For the text-containing cell, return its midpoint in (x, y) coordinate format. 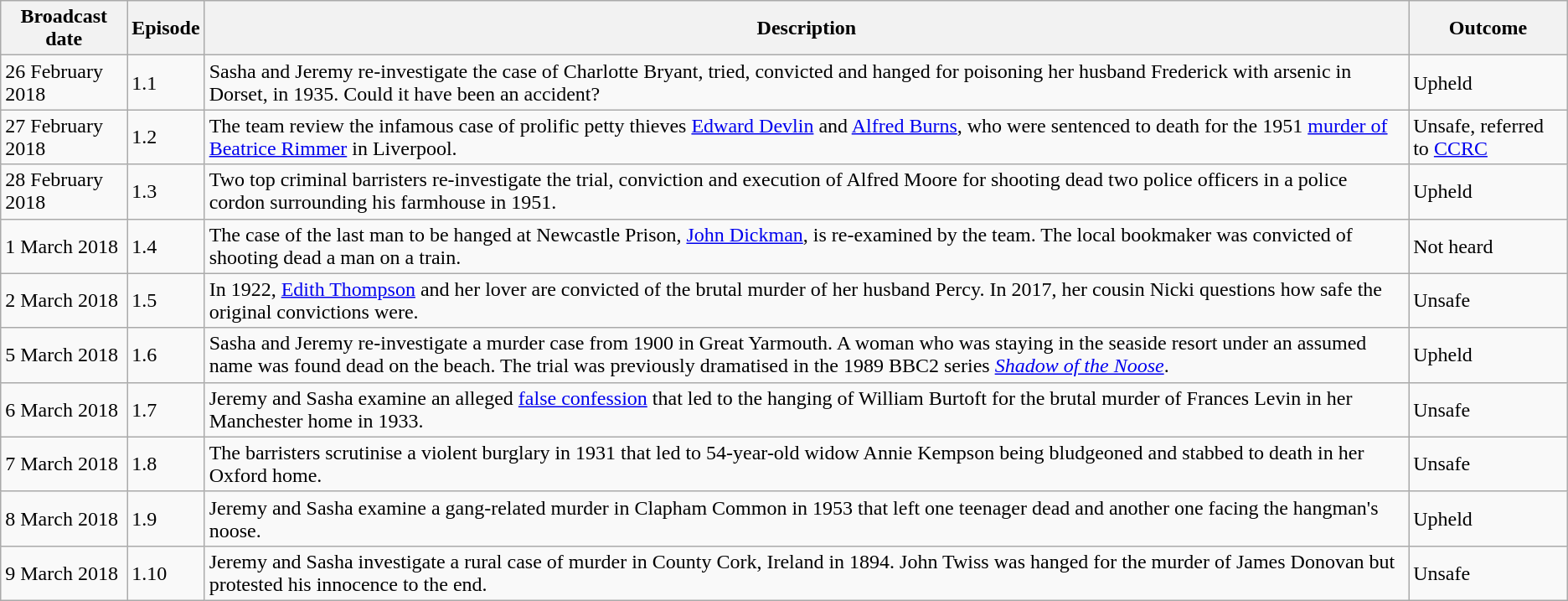
1.2 (166, 137)
1.4 (166, 246)
1.1 (166, 82)
Unsafe, referred to CCRC (1488, 137)
27 February 2018 (64, 137)
Description (807, 28)
2 March 2018 (64, 300)
5 March 2018 (64, 355)
1.7 (166, 409)
26 February 2018 (64, 82)
6 March 2018 (64, 409)
Outcome (1488, 28)
1.5 (166, 300)
1.8 (166, 464)
Episode (166, 28)
1.6 (166, 355)
1.10 (166, 573)
Not heard (1488, 246)
7 March 2018 (64, 464)
9 March 2018 (64, 573)
28 February 2018 (64, 191)
1.9 (166, 518)
Jeremy and Sasha examine a gang-related murder in Clapham Common in 1953 that left one teenager dead and another one facing the hangman's noose. (807, 518)
1 March 2018 (64, 246)
Broadcast date (64, 28)
1.3 (166, 191)
8 March 2018 (64, 518)
